Return (X, Y) of the center of cell containing provided text 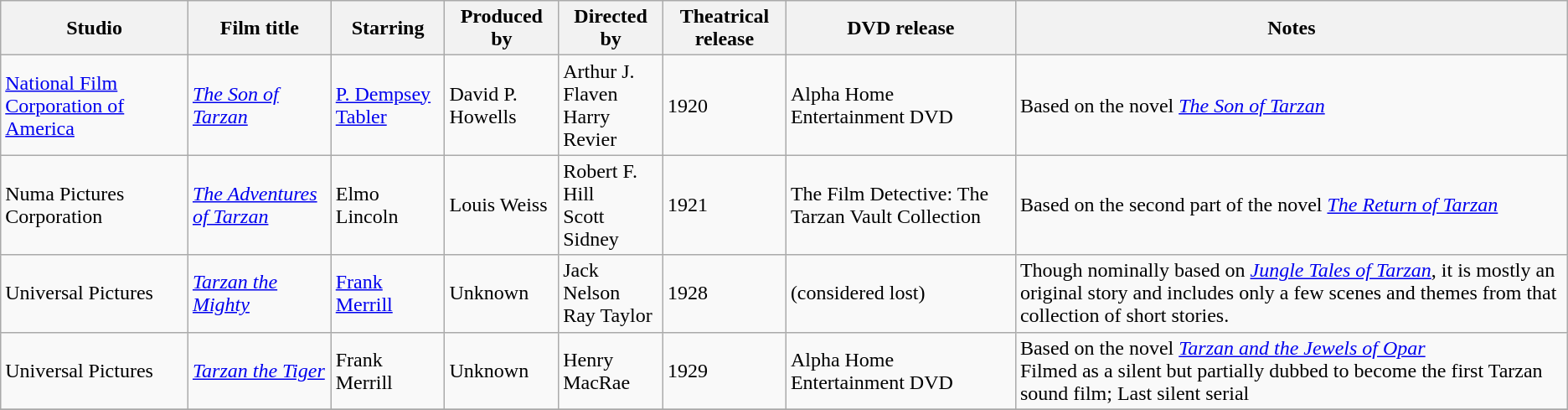
Tarzan the Mighty (260, 293)
Notes (1292, 29)
The Adventures of Tarzan (260, 205)
David P. Howells (502, 106)
Arthur J. FlavenHarry Revier (611, 106)
Jack NelsonRay Taylor (611, 293)
Based on the novel The Son of Tarzan (1292, 106)
Louis Weiss (502, 205)
Henry MacRae (611, 371)
Based on the second part of the novel The Return of Tarzan (1292, 205)
The Son of Tarzan (260, 106)
Robert F. HillScott Sidney (611, 205)
Tarzan the Tiger (260, 371)
Studio (95, 29)
1920 (725, 106)
Film title (260, 29)
1921 (725, 205)
DVD release (900, 29)
Directed by (611, 29)
Theatrical release (725, 29)
Numa Pictures Corporation (95, 205)
(considered lost) (900, 293)
P. Dempsey Tabler (388, 106)
Elmo Lincoln (388, 205)
Starring (388, 29)
1929 (725, 371)
Based on the novel Tarzan and the Jewels of OparFilmed as a silent but partially dubbed to become the first Tarzan sound film; Last silent serial (1292, 371)
The Film Detective: The Tarzan Vault Collection (900, 205)
National Film Corporation of America (95, 106)
Produced by (502, 29)
1928 (725, 293)
